Scan for the cell matching the given text and deliver its [x, y] coordinate at center. 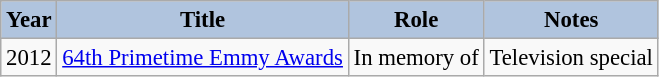
In memory of [416, 58]
2012 [29, 58]
Title [202, 20]
Year [29, 20]
64th Primetime Emmy Awards [202, 58]
Role [416, 20]
Television special [571, 58]
Notes [571, 20]
